Find where the given text appears and provide that cell's center as (x, y) coordinate. 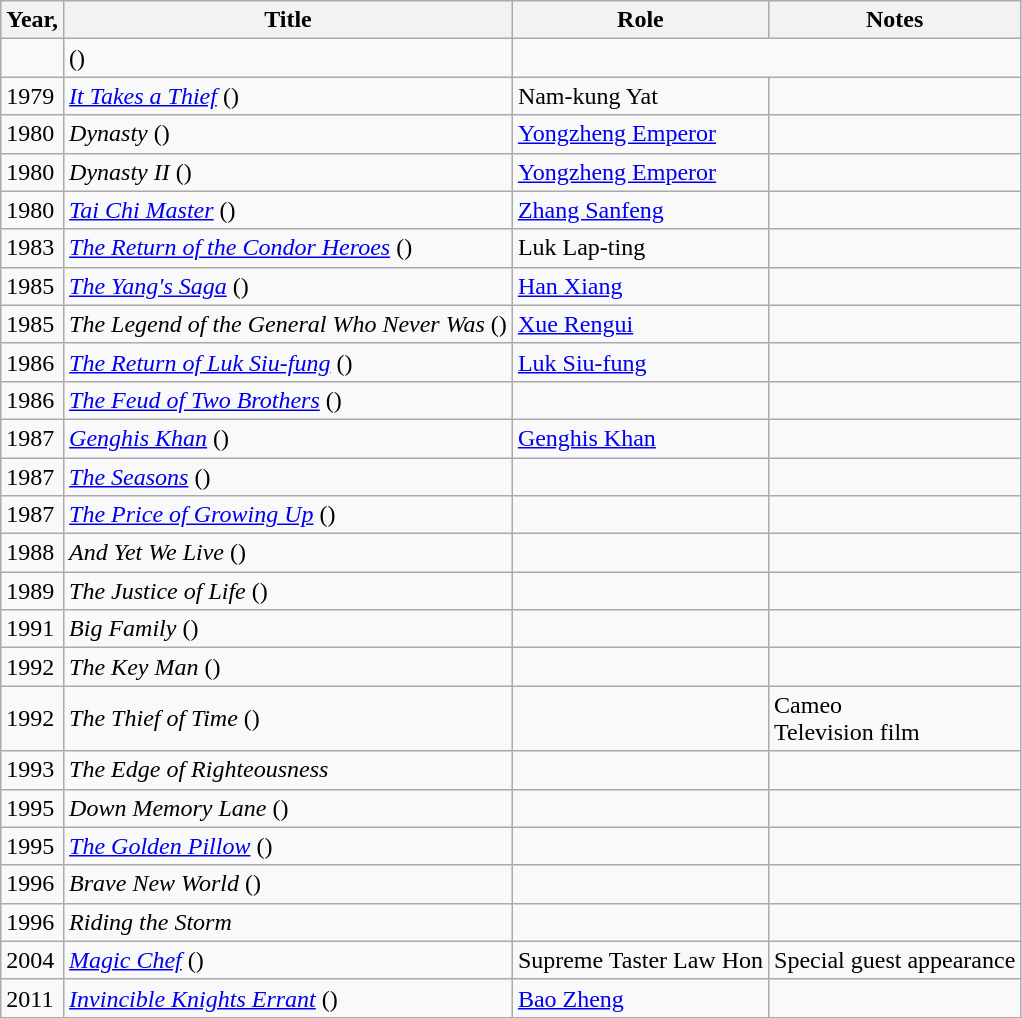
1991 (32, 629)
Brave New World () (288, 884)
Big Family () (288, 629)
The Golden Pillow () (288, 846)
Bao Zheng (640, 998)
1979 (32, 96)
Dynasty II () (288, 172)
Title (288, 20)
Han Xiang (640, 286)
The Justice of Life () (288, 591)
The Key Man () (288, 667)
CameoTelevision film (895, 718)
2004 (32, 960)
Role (640, 20)
Luk Siu-fung (640, 362)
It Takes a Thief () (288, 96)
Xue Rengui (640, 324)
Riding the Storm (288, 922)
The Seasons () (288, 477)
Notes (895, 20)
Invincible Knights Errant () (288, 998)
Special guest appearance (895, 960)
Zhang Sanfeng (640, 210)
1988 (32, 553)
Dynasty () (288, 134)
The Yang's Saga () (288, 286)
The Return of Luk Siu-fung () (288, 362)
The Feud of Two Brothers () (288, 400)
1989 (32, 591)
Tai Chi Master () (288, 210)
2011 (32, 998)
The Return of the Condor Heroes () (288, 248)
1983 (32, 248)
The Edge of Righteousness (288, 770)
Genghis Khan () (288, 438)
Supreme Taster Law Hon (640, 960)
1993 (32, 770)
The Thief of Time () (288, 718)
The Legend of the General Who Never Was () (288, 324)
Magic Chef () (288, 960)
The Price of Growing Up () (288, 515)
Year, (32, 20)
() (288, 58)
Luk Lap-ting (640, 248)
Down Memory Lane () (288, 808)
Nam-kung Yat (640, 96)
And Yet We Live () (288, 553)
Genghis Khan (640, 438)
